Return (x, y) of the center of cell containing provided text 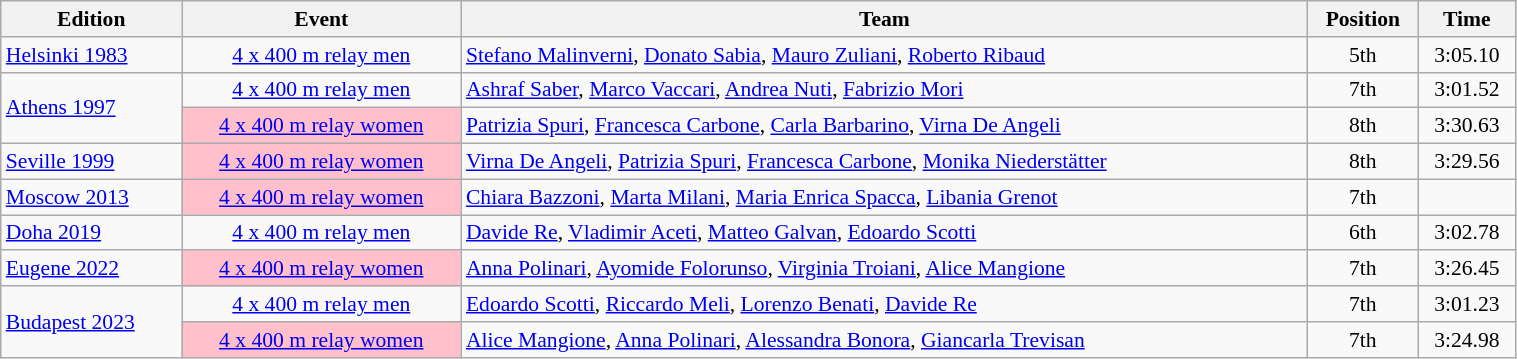
Doha 2019 (92, 233)
Eugene 2022 (92, 269)
Edoardo Scotti, Riccardo Meli, Lorenzo Benati, Davide Re (884, 304)
Event (322, 19)
3:02.78 (1467, 233)
3:01.52 (1467, 90)
Athens 1997 (92, 108)
Moscow 2013 (92, 197)
Chiara Bazzoni, Marta Milani, Maria Enrica Spacca, Libania Grenot (884, 197)
Helsinki 1983 (92, 55)
3:26.45 (1467, 269)
Budapest 2023 (92, 322)
Position (1363, 19)
Seville 1999 (92, 162)
3:01.23 (1467, 304)
6th (1363, 233)
Team (884, 19)
Time (1467, 19)
Virna De Angeli, Patrizia Spuri, Francesca Carbone, Monika Niederstätter (884, 162)
3:29.56 (1467, 162)
Edition (92, 19)
Alice Mangione, Anna Polinari, Alessandra Bonora, Giancarla Trevisan (884, 340)
Anna Polinari, Ayomide Folorunso, Virginia Troiani, Alice Mangione (884, 269)
Patrizia Spuri, Francesca Carbone, Carla Barbarino, Virna De Angeli (884, 126)
Stefano Malinverni, Donato Sabia, Mauro Zuliani, Roberto Ribaud (884, 55)
3:30.63 (1467, 126)
Davide Re, Vladimir Aceti, Matteo Galvan, Edoardo Scotti (884, 233)
3:05.10 (1467, 55)
Ashraf Saber, Marco Vaccari, Andrea Nuti, Fabrizio Mori (884, 90)
3:24.98 (1467, 340)
5th (1363, 55)
